Identify which cell holds the provided text, then report its (X, Y) central coordinate. 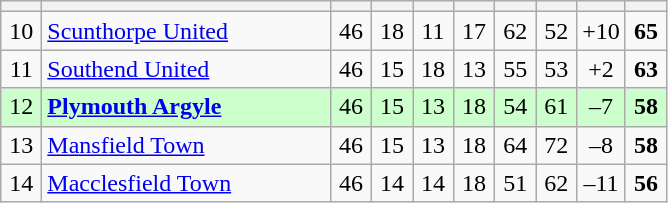
+2 (602, 69)
54 (516, 107)
12 (22, 107)
72 (556, 145)
+10 (602, 31)
55 (516, 69)
Southend United (186, 69)
51 (516, 183)
64 (516, 145)
63 (646, 69)
Mansfield Town (186, 145)
53 (556, 69)
–11 (602, 183)
61 (556, 107)
10 (22, 31)
–7 (602, 107)
65 (646, 31)
52 (556, 31)
–8 (602, 145)
Macclesfield Town (186, 183)
Plymouth Argyle (186, 107)
Scunthorpe United (186, 31)
56 (646, 183)
17 (474, 31)
